Return (X, Y) of the center of cell containing provided text 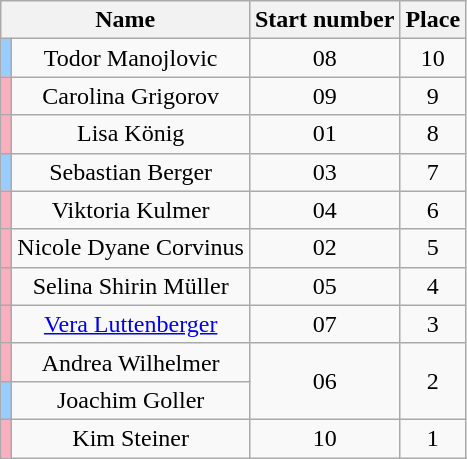
9 (433, 96)
Selina Shirin Müller (131, 286)
04 (324, 210)
Sebastian Berger (131, 172)
Viktoria Kulmer (131, 210)
07 (324, 324)
Vera Luttenberger (131, 324)
1 (433, 438)
08 (324, 58)
3 (433, 324)
Nicole Dyane Corvinus (131, 248)
Carolina Grigorov (131, 96)
6 (433, 210)
4 (433, 286)
7 (433, 172)
Start number (324, 20)
2 (433, 381)
Place (433, 20)
02 (324, 248)
Lisa König (131, 134)
Kim Steiner (131, 438)
05 (324, 286)
01 (324, 134)
8 (433, 134)
Todor Manojlovic (131, 58)
06 (324, 381)
Joachim Goller (131, 400)
09 (324, 96)
03 (324, 172)
Name (126, 20)
5 (433, 248)
Andrea Wilhelmer (131, 362)
